Return the (x, y) coordinate for the center point of the cell that contains the specified text.  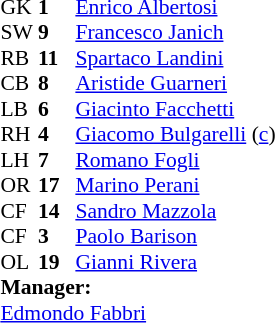
Francesco Janich (175, 33)
Romano Fogli (175, 160)
8 (57, 83)
OL (19, 262)
3 (57, 237)
7 (57, 160)
Spartaco Landini (175, 58)
Paolo Barison (175, 237)
14 (57, 211)
Giacinto Facchetti (175, 109)
SW (19, 33)
RB (19, 58)
4 (57, 135)
17 (57, 185)
LB (19, 109)
Gianni Rivera (175, 262)
Manager: (138, 287)
LH (19, 160)
9 (57, 33)
Aristide Guarneri (175, 83)
CB (19, 83)
Giacomo Bulgarelli (c) (175, 135)
OR (19, 185)
11 (57, 58)
RH (19, 135)
Sandro Mazzola (175, 211)
19 (57, 262)
6 (57, 109)
Marino Perani (175, 185)
